Find where the given text appears and provide that cell's center as [X, Y] coordinate. 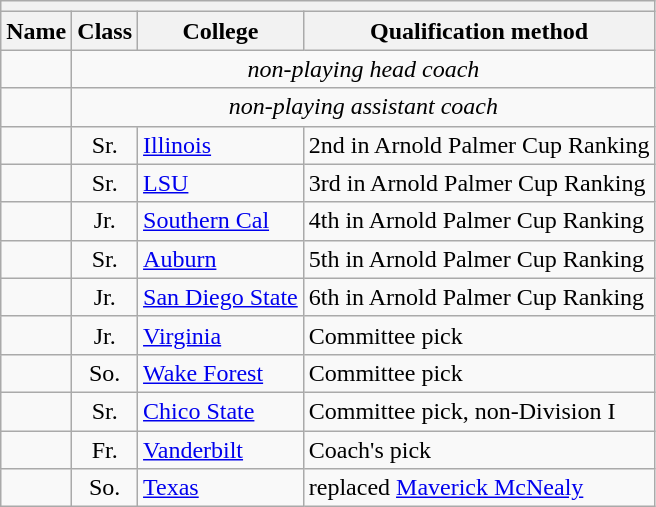
Committee pick, non-Division I [479, 411]
San Diego State [221, 297]
2nd in Arnold Palmer Cup Ranking [479, 145]
non-playing head coach [364, 69]
Texas [221, 488]
Chico State [221, 411]
Wake Forest [221, 373]
3rd in Arnold Palmer Cup Ranking [479, 183]
Southern Cal [221, 221]
5th in Arnold Palmer Cup Ranking [479, 259]
6th in Arnold Palmer Cup Ranking [479, 297]
Class [105, 31]
Name [36, 31]
Vanderbilt [221, 449]
replaced Maverick McNealy [479, 488]
Virginia [221, 335]
Coach's pick [479, 449]
Auburn [221, 259]
Fr. [105, 449]
LSU [221, 183]
non-playing assistant coach [364, 107]
Qualification method [479, 31]
College [221, 31]
4th in Arnold Palmer Cup Ranking [479, 221]
Illinois [221, 145]
